Locate the cell with the specified text and output its (x, y) center coordinate. 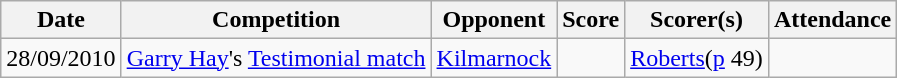
Date (61, 20)
28/09/2010 (61, 58)
Score (591, 20)
Scorer(s) (697, 20)
Competition (276, 20)
Kilmarnock (494, 58)
Garry Hay's Testimonial match (276, 58)
Roberts(p 49) (697, 58)
Attendance (832, 20)
Opponent (494, 20)
